Identify which cell holds the provided text, then report its [x, y] central coordinate. 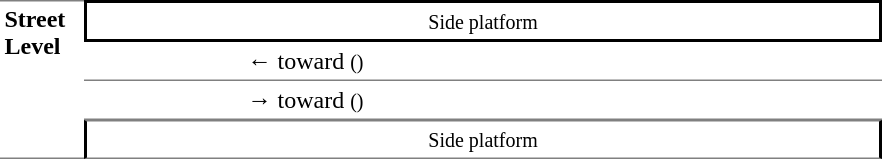
Street Level [42, 80]
→ toward () [562, 100]
← toward () [562, 62]
